Detect which cell encompasses the target text, then output its (x, y) center coordinate. 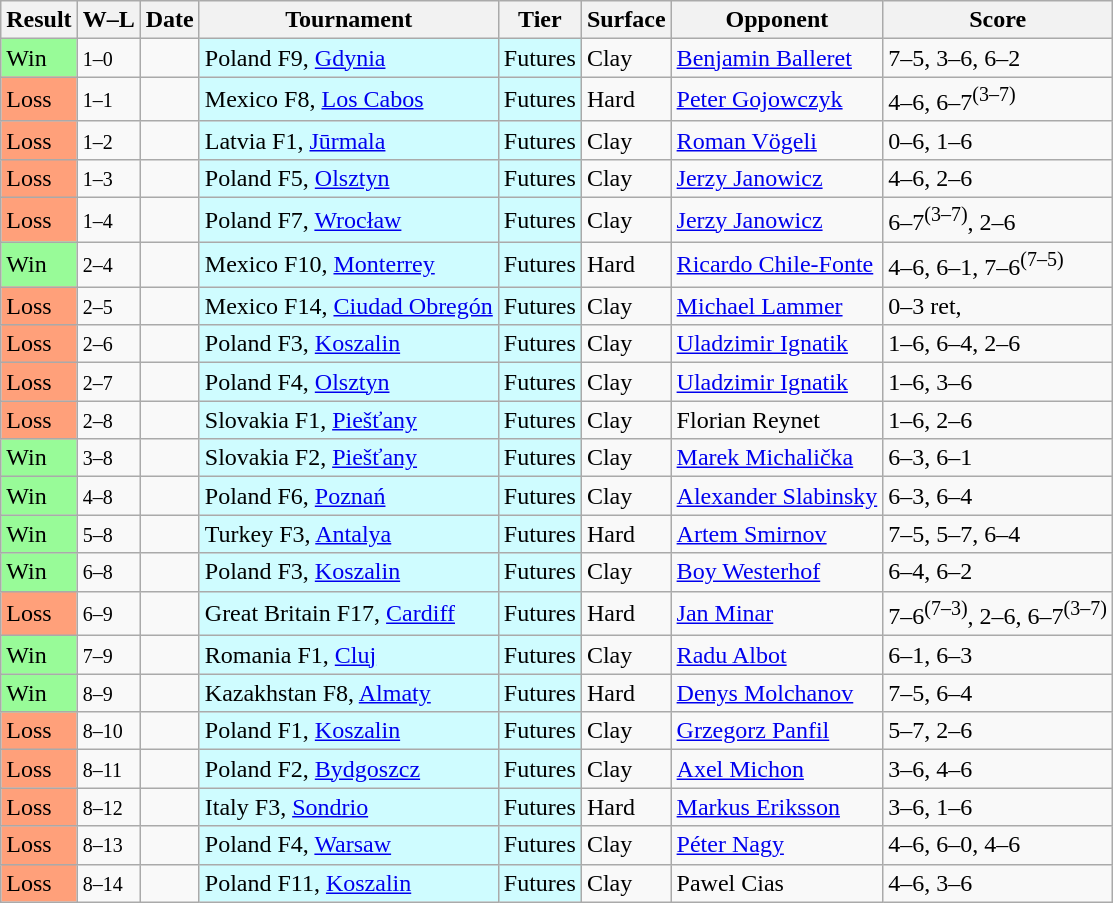
6–9 (108, 614)
6–3, 6–1 (998, 458)
Poland F6, Poznań (348, 496)
Opponent (777, 20)
2–5 (108, 306)
1–0 (108, 58)
Florian Reynet (777, 420)
8–12 (108, 807)
Ricardo Chile-Fonte (777, 264)
Mexico F10, Monterrey (348, 264)
Poland F4, Olsztyn (348, 382)
Pawel Cias (777, 883)
8–9 (108, 693)
8–14 (108, 883)
7–5, 3–6, 6–2 (998, 58)
6–3, 6–4 (998, 496)
Peter Gojowczyk (777, 100)
0–6, 1–6 (998, 140)
6–1, 6–3 (998, 655)
Slovakia F1, Piešťany (348, 420)
Michael Lammer (777, 306)
4–6, 6–7(3–7) (998, 100)
Mexico F14, Ciudad Obregón (348, 306)
1–6, 2–6 (998, 420)
4–6, 6–1, 7–6(7–5) (998, 264)
Tier (540, 20)
1–6, 3–6 (998, 382)
Poland F7, Wrocław (348, 220)
Turkey F3, Antalya (348, 534)
2–6 (108, 344)
6–7(3–7), 2–6 (998, 220)
Poland F4, Warsaw (348, 845)
3–8 (108, 458)
Poland F9, Gdynia (348, 58)
Denys Molchanov (777, 693)
Marek Michalička (777, 458)
W–L (108, 20)
1–6, 6–4, 2–6 (998, 344)
Roman Vögeli (777, 140)
Date (170, 20)
Artem Smirnov (777, 534)
4–6, 2–6 (998, 178)
8–13 (108, 845)
7–9 (108, 655)
0–3 ret, (998, 306)
2–4 (108, 264)
2–7 (108, 382)
Markus Eriksson (777, 807)
Italy F3, Sondrio (348, 807)
7–6(7–3), 2–6, 6–7(3–7) (998, 614)
Mexico F8, Los Cabos (348, 100)
Alexander Slabinsky (777, 496)
Poland F5, Olsztyn (348, 178)
Axel Michon (777, 769)
Result (39, 20)
Poland F2, Bydgoszcz (348, 769)
1–3 (108, 178)
1–2 (108, 140)
1–1 (108, 100)
3–6, 4–6 (998, 769)
5–8 (108, 534)
Péter Nagy (777, 845)
Grzegorz Panfil (777, 731)
Benjamin Balleret (777, 58)
4–8 (108, 496)
Boy Westerhof (777, 572)
4–6, 6–0, 4–6 (998, 845)
6–8 (108, 572)
Radu Albot (777, 655)
2–8 (108, 420)
Tournament (348, 20)
6–4, 6–2 (998, 572)
8–10 (108, 731)
Slovakia F2, Piešťany (348, 458)
Jan Minar (777, 614)
Poland F11, Koszalin (348, 883)
Latvia F1, Jūrmala (348, 140)
8–11 (108, 769)
5–7, 2–6 (998, 731)
Surface (626, 20)
Kazakhstan F8, Almaty (348, 693)
Romania F1, Cluj (348, 655)
7–5, 6–4 (998, 693)
Score (998, 20)
1–4 (108, 220)
Great Britain F17, Cardiff (348, 614)
4–6, 3–6 (998, 883)
3–6, 1–6 (998, 807)
Poland F1, Koszalin (348, 731)
7–5, 5–7, 6–4 (998, 534)
